Determine the (X, Y) coordinate at the center of the cell enclosing the given text.  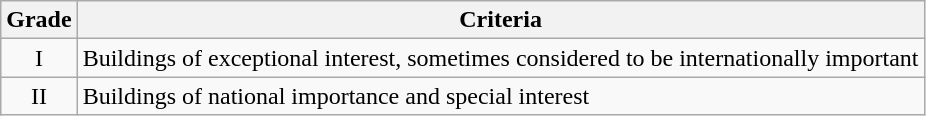
Buildings of national importance and special interest (500, 96)
II (39, 96)
Criteria (500, 20)
I (39, 58)
Buildings of exceptional interest, sometimes considered to be internationally important (500, 58)
Grade (39, 20)
